Identify which cell holds the provided text, then report its [X, Y] central coordinate. 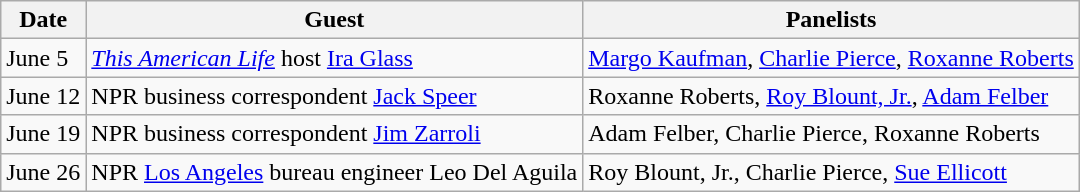
June 5 [44, 58]
Margo Kaufman, Charlie Pierce, Roxanne Roberts [832, 58]
June 26 [44, 172]
NPR business correspondent Jack Speer [334, 96]
Guest [334, 20]
This American Life host Ira Glass [334, 58]
NPR business correspondent Jim Zarroli [334, 134]
Panelists [832, 20]
June 12 [44, 96]
NPR Los Angeles bureau engineer Leo Del Aguila [334, 172]
Roy Blount, Jr., Charlie Pierce, Sue Ellicott [832, 172]
Date [44, 20]
Roxanne Roberts, Roy Blount, Jr., Adam Felber [832, 96]
Adam Felber, Charlie Pierce, Roxanne Roberts [832, 134]
June 19 [44, 134]
